Output the [X, Y] coordinate of the center of the cell containing the given text.  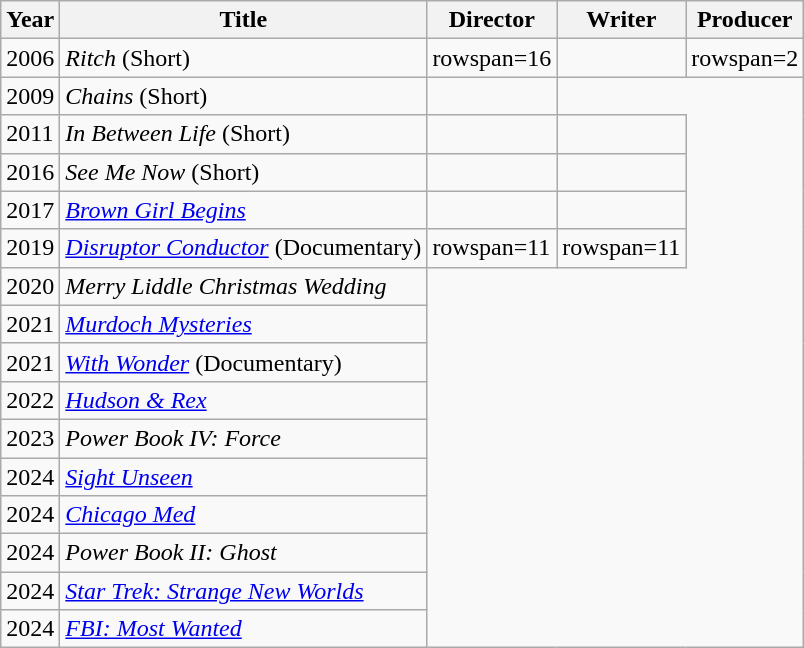
FBI: Most Wanted [244, 629]
With Wonder (Documentary) [244, 362]
Power Book IV: Force [244, 438]
Hudson & Rex [244, 400]
2022 [30, 400]
See Me Now (Short) [244, 172]
Title [244, 20]
Merry Liddle Christmas Wedding [244, 286]
2020 [30, 286]
2009 [30, 96]
Sight Unseen [244, 477]
Year [30, 20]
Disruptor Conductor (Documentary) [244, 248]
Chicago Med [244, 515]
2011 [30, 134]
2016 [30, 172]
2019 [30, 248]
rowspan=2 [745, 58]
Brown Girl Begins [244, 210]
Writer [622, 20]
2017 [30, 210]
2023 [30, 438]
Murdoch Mysteries [244, 324]
Producer [745, 20]
rowspan=16 [492, 58]
Director [492, 20]
Power Book II: Ghost [244, 553]
In Between Life (Short) [244, 134]
2006 [30, 58]
Star Trek: Strange New Worlds [244, 591]
Ritch (Short) [244, 58]
Chains (Short) [244, 96]
